Locate the cell with the specified text and output its [x, y] center coordinate. 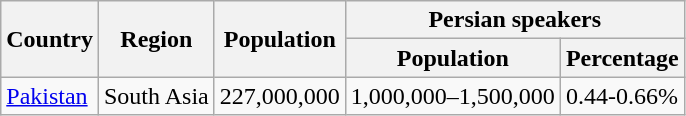
227,000,000 [280, 96]
South Asia [156, 96]
Pakistan [50, 96]
Persian speakers [514, 20]
Region [156, 39]
0.44-0.66% [622, 96]
Percentage [622, 58]
1,000,000–1,500,000 [452, 96]
Country [50, 39]
